Identify which cell holds the provided text, then report its (x, y) central coordinate. 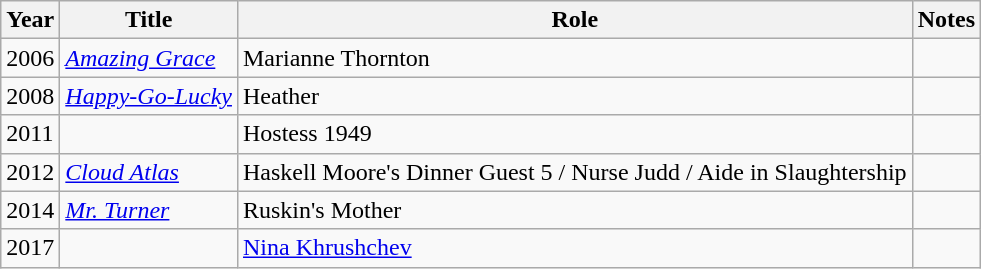
2006 (30, 58)
Nina Khrushchev (574, 248)
Marianne Thornton (574, 58)
2012 (30, 172)
Mr. Turner (149, 210)
Amazing Grace (149, 58)
Hostess 1949 (574, 134)
Year (30, 20)
Heather (574, 96)
2008 (30, 96)
Notes (946, 20)
Title (149, 20)
Haskell Moore's Dinner Guest 5 / Nurse Judd / Aide in Slaughtership (574, 172)
Ruskin's Mother (574, 210)
Cloud Atlas (149, 172)
Happy-Go-Lucky (149, 96)
2011 (30, 134)
2017 (30, 248)
Role (574, 20)
2014 (30, 210)
